Find where the given text appears and provide that cell's center as (X, Y) coordinate. 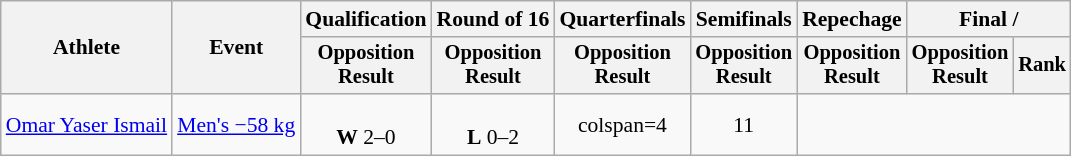
L 0–2 (494, 124)
Qualification (366, 19)
11 (744, 124)
Repechage (852, 19)
W 2–0 (366, 124)
colspan=4 (622, 124)
Omar Yaser Ismail (86, 124)
Athlete (86, 48)
Quarterfinals (622, 19)
Semifinals (744, 19)
Rank (1042, 66)
Round of 16 (494, 19)
Event (236, 48)
Men's −58 kg (236, 124)
Final / (989, 19)
